From the cell containing the given text, extract its center point as [X, Y] coordinate. 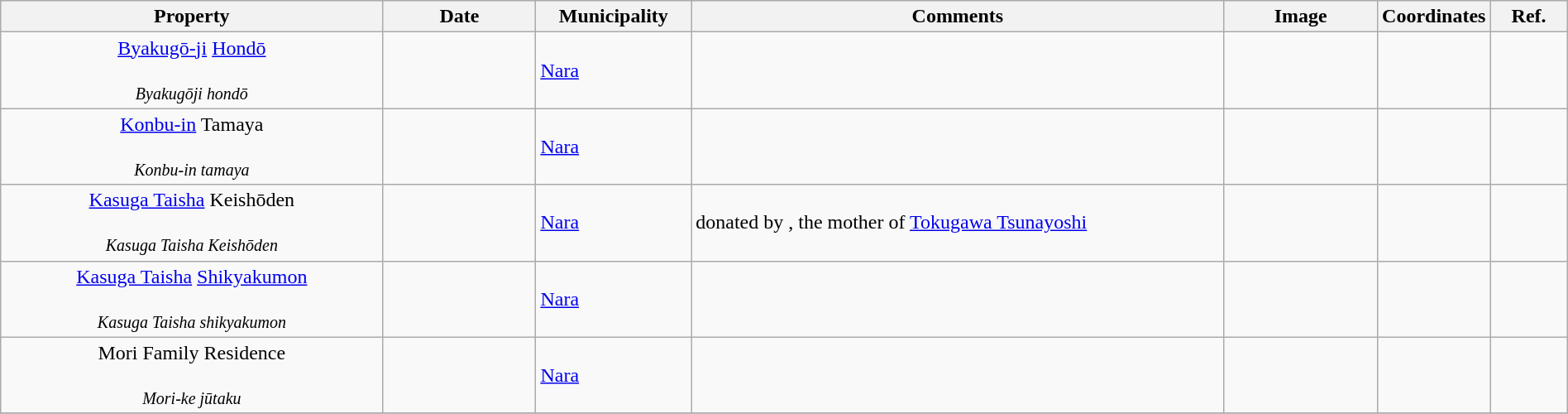
Mori Family ResidenceMori-ke jūtaku [192, 375]
Konbu-in TamayaKonbu-in tamaya [192, 147]
Byakugō-ji HondōByakugōji hondō [192, 70]
Municipality [614, 17]
Coordinates [1434, 17]
Image [1300, 17]
Date [460, 17]
Comments [958, 17]
Kasuga Taisha ShikyakumonKasuga Taisha shikyakumon [192, 299]
donated by , the mother of Tokugawa Tsunayoshi [958, 223]
Kasuga Taisha KeishōdenKasuga Taisha Keishōden [192, 223]
Property [192, 17]
Ref. [1528, 17]
